For the text-containing cell, return its midpoint in (X, Y) coordinate format. 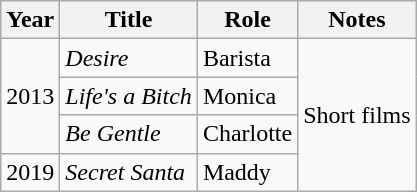
Life's a Bitch (129, 96)
Role (247, 20)
Secret Santa (129, 172)
Notes (357, 20)
2013 (30, 96)
Barista (247, 58)
Be Gentle (129, 134)
Short films (357, 115)
Desire (129, 58)
Year (30, 20)
2019 (30, 172)
Title (129, 20)
Monica (247, 96)
Maddy (247, 172)
Charlotte (247, 134)
